Return the (X, Y) coordinate for the center point of the cell that contains the specified text.  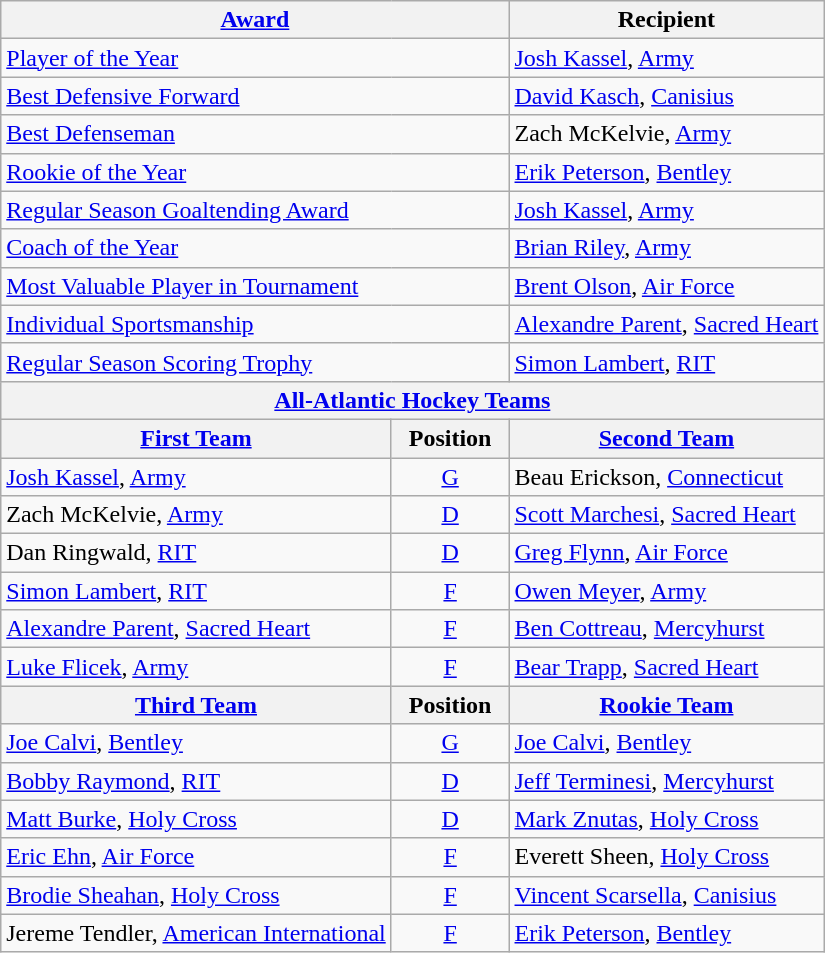
Third Team (196, 705)
Regular Season Scoring Trophy (255, 362)
Dan Ringwald, RIT (196, 553)
Rookie of the Year (255, 172)
Brian Riley, Army (666, 248)
Everett Sheen, Holy Cross (666, 857)
Regular Season Goaltending Award (255, 210)
First Team (196, 438)
All-Atlantic Hockey Teams (412, 400)
Vincent Scarsella, Canisius (666, 895)
Second Team (666, 438)
Mark Znutas, Holy Cross (666, 819)
Jeff Terminesi, Mercyhurst (666, 781)
Eric Ehn, Air Force (196, 857)
Rookie Team (666, 705)
David Kasch, Canisius (666, 96)
Brodie Sheahan, Holy Cross (196, 895)
Most Valuable Player in Tournament (255, 286)
Bear Trapp, Sacred Heart (666, 667)
Owen Meyer, Army (666, 591)
Individual Sportsmanship (255, 324)
Luke Flicek, Army (196, 667)
Coach of the Year (255, 248)
Brent Olson, Air Force (666, 286)
Award (255, 20)
Ben Cottreau, Mercyhurst (666, 629)
Scott Marchesi, Sacred Heart (666, 515)
Beau Erickson, Connecticut (666, 477)
Best Defenseman (255, 134)
Jereme Tendler, American International (196, 933)
Bobby Raymond, RIT (196, 781)
Matt Burke, Holy Cross (196, 819)
Recipient (666, 20)
Greg Flynn, Air Force (666, 553)
Player of the Year (255, 58)
Best Defensive Forward (255, 96)
